From the cell containing the given text, extract its center point as (x, y) coordinate. 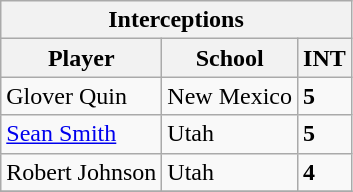
Sean Smith (82, 134)
New Mexico (230, 96)
Player (82, 58)
Glover Quin (82, 96)
4 (325, 172)
Robert Johnson (82, 172)
INT (325, 58)
Interceptions (176, 20)
School (230, 58)
